Search for the cell housing the specified text and yield its (X, Y) center coordinate. 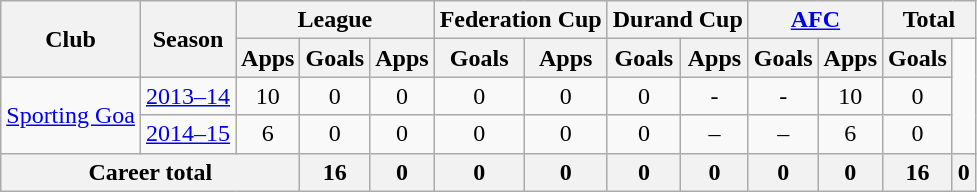
2014–15 (188, 134)
Federation Cup (520, 20)
Total (930, 20)
Club (71, 39)
Career total (150, 172)
League (336, 20)
Durand Cup (678, 20)
2013–14 (188, 96)
Sporting Goa (71, 115)
AFC (815, 20)
Season (188, 39)
